Return (x, y) of the center of cell containing provided text 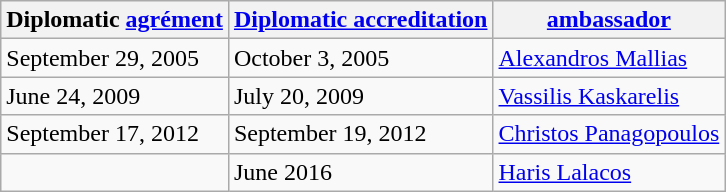
Haris Lalacos (609, 172)
ambassador (609, 20)
September 29, 2005 (115, 58)
Vassilis Kaskarelis (609, 96)
Diplomatic accreditation (360, 20)
Alexandros Mallias (609, 58)
September 17, 2012 (115, 134)
Christos Panagopoulos (609, 134)
September 19, 2012 (360, 134)
June 24, 2009 (115, 96)
July 20, 2009 (360, 96)
June 2016 (360, 172)
Diplomatic agrément (115, 20)
October 3, 2005 (360, 58)
